From the cell containing the given text, extract its center point as [x, y] coordinate. 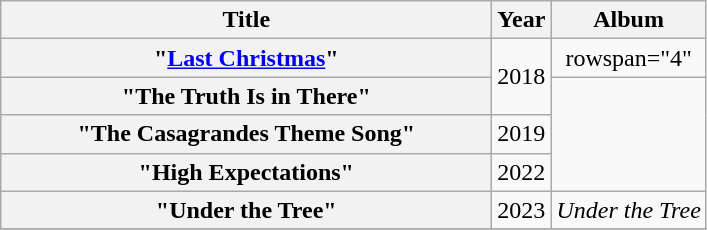
2018 [522, 77]
Album [628, 20]
"The Casagrandes Theme Song" [246, 134]
rowspan="4" [628, 58]
2023 [522, 210]
"High Expectations" [246, 172]
"The Truth Is in There" [246, 96]
Year [522, 20]
"Under the Tree" [246, 210]
Under the Tree [628, 210]
"Last Christmas" [246, 58]
2019 [522, 134]
Title [246, 20]
2022 [522, 172]
